For the text-containing cell, return its midpoint in [X, Y] coordinate format. 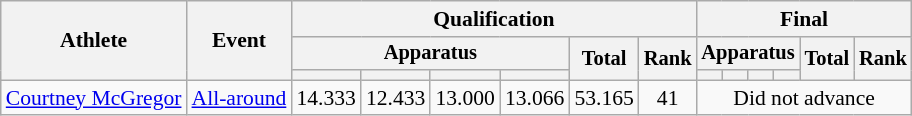
41 [668, 98]
13.066 [534, 98]
Athlete [94, 40]
Final [804, 19]
All-around [240, 98]
Did not advance [804, 98]
Courtney McGregor [94, 98]
14.333 [326, 98]
Qualification [494, 19]
13.000 [464, 98]
53.165 [604, 98]
12.433 [396, 98]
Event [240, 40]
